From the cell containing the given text, extract its center point as [X, Y] coordinate. 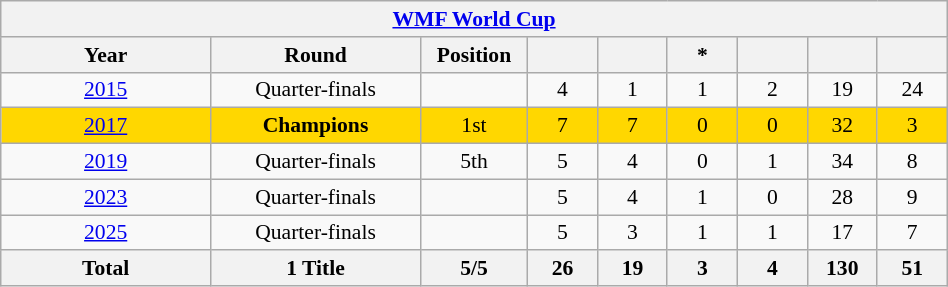
5th [474, 162]
2 [772, 90]
1st [474, 126]
26 [563, 269]
34 [842, 162]
1 Title [316, 269]
17 [842, 233]
2017 [106, 126]
28 [842, 197]
Round [316, 55]
2023 [106, 197]
24 [912, 90]
WMF World Cup [474, 19]
2019 [106, 162]
Position [474, 55]
* [702, 55]
Champions [316, 126]
9 [912, 197]
Total [106, 269]
32 [842, 126]
130 [842, 269]
2025 [106, 233]
Year [106, 55]
8 [912, 162]
51 [912, 269]
2015 [106, 90]
5/5 [474, 269]
